Extract the [X, Y] coordinate from the center of the cell holding the provided text.  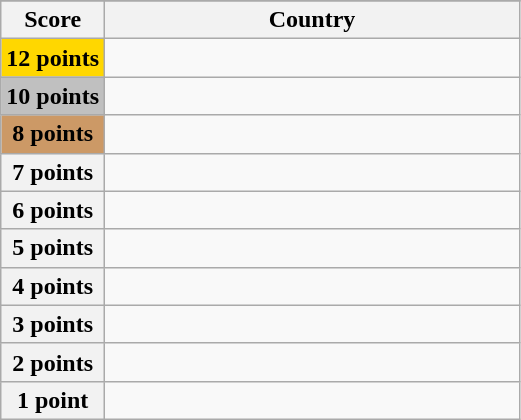
2 points [53, 362]
8 points [53, 134]
1 point [53, 400]
Country [312, 20]
12 points [53, 58]
7 points [53, 172]
3 points [53, 324]
Score [53, 20]
5 points [53, 248]
10 points [53, 96]
4 points [53, 286]
6 points [53, 210]
